Pinpoint the cell where the given text exists, returning its (X, Y) midpoint coordinate. 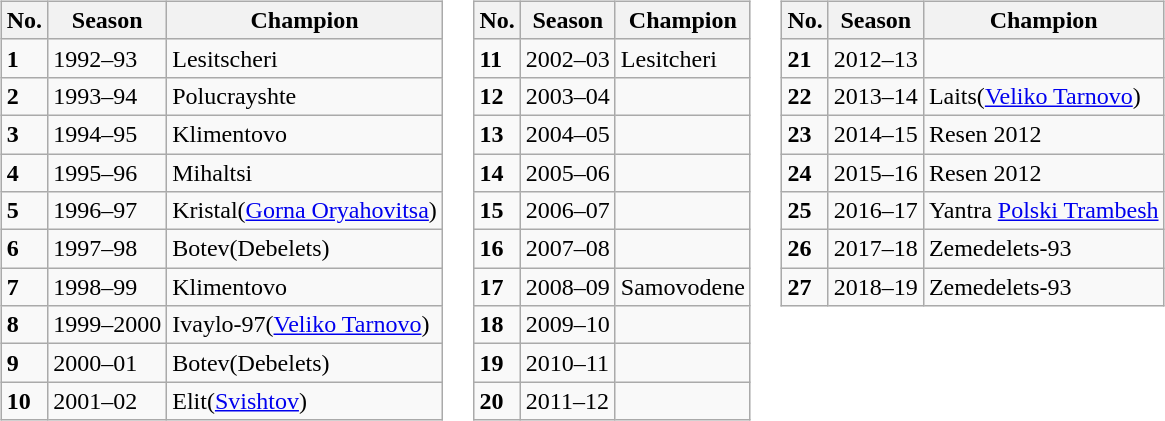
2004–05 (568, 134)
2002–03 (568, 58)
2017–18 (876, 249)
1993–94 (108, 96)
9 (24, 363)
2008–09 (568, 287)
24 (805, 173)
2015–16 (876, 173)
19 (497, 363)
1992–93 (108, 58)
18 (497, 325)
2001–02 (108, 401)
6 (24, 249)
Laits(Veliko Tarnovo) (1044, 96)
Lesitcheri (682, 58)
16 (497, 249)
1997–98 (108, 249)
2018–19 (876, 287)
2009–10 (568, 325)
26 (805, 249)
3 (24, 134)
2011–12 (568, 401)
20 (497, 401)
12 (497, 96)
2000–01 (108, 363)
4 (24, 173)
27 (805, 287)
5 (24, 211)
1999–2000 (108, 325)
2 (24, 96)
1994–95 (108, 134)
Samovodene (682, 287)
11 (497, 58)
Ivaylo-97(Veliko Tarnovo) (305, 325)
2016–17 (876, 211)
Mihaltsi (305, 173)
2007–08 (568, 249)
Elit(Svishtov) (305, 401)
22 (805, 96)
1995–96 (108, 173)
Polucrayshte (305, 96)
23 (805, 134)
1996–97 (108, 211)
Lesitscheri (305, 58)
2014–15 (876, 134)
10 (24, 401)
15 (497, 211)
2010–11 (568, 363)
1998–99 (108, 287)
21 (805, 58)
2012–13 (876, 58)
7 (24, 287)
2006–07 (568, 211)
8 (24, 325)
13 (497, 134)
25 (805, 211)
1 (24, 58)
17 (497, 287)
14 (497, 173)
2003–04 (568, 96)
2013–14 (876, 96)
Yantra Polski Trambesh (1044, 211)
Kristal(Gorna Oryahovitsa) (305, 211)
2005–06 (568, 173)
